Provide the [x, y] coordinate of the cell's center where the given text is located.  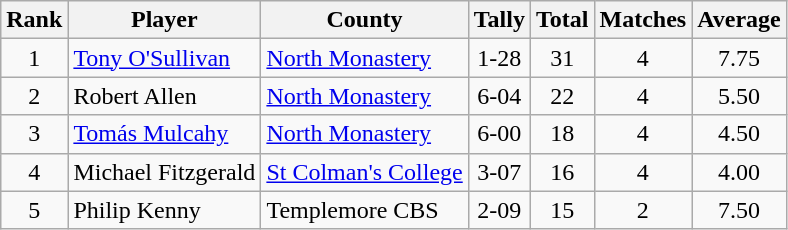
6-00 [499, 134]
6-04 [499, 96]
16 [562, 172]
2-09 [499, 210]
Rank [34, 20]
3-07 [499, 172]
3 [34, 134]
Matches [643, 20]
22 [562, 96]
7.50 [740, 210]
15 [562, 210]
31 [562, 58]
Player [164, 20]
St Colman's College [364, 172]
Total [562, 20]
Robert Allen [164, 96]
4.00 [740, 172]
1-28 [499, 58]
1 [34, 58]
Michael Fitzgerald [164, 172]
Average [740, 20]
Templemore CBS [364, 210]
Philip Kenny [164, 210]
Tomás Mulcahy [164, 134]
5.50 [740, 96]
Tally [499, 20]
18 [562, 134]
7.75 [740, 58]
County [364, 20]
4.50 [740, 134]
5 [34, 210]
Tony O'Sullivan [164, 58]
